Capture the cell that displays the provided text and extract its [x, y] central coordinate. 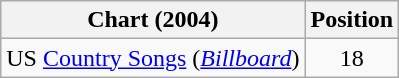
US Country Songs (Billboard) [153, 58]
Position [352, 20]
Chart (2004) [153, 20]
18 [352, 58]
